Locate the cell with the specified text and output its [x, y] center coordinate. 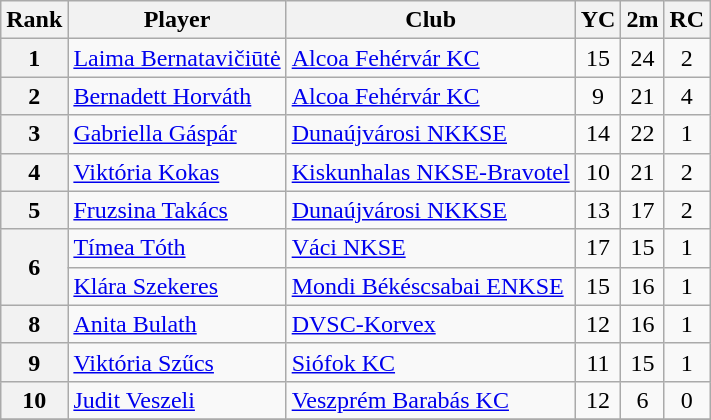
Fruzsina Takács [177, 210]
DVSC-Korvex [430, 324]
14 [598, 134]
5 [34, 210]
13 [598, 210]
Player [177, 20]
8 [34, 324]
11 [598, 362]
22 [642, 134]
Viktória Kokas [177, 172]
Kiskunhalas NKSE-Bravotel [430, 172]
Anita Bulath [177, 324]
Laima Bernatavičiūtė [177, 58]
3 [34, 134]
Viktória Szűcs [177, 362]
Mondi Békéscsabai ENKSE [430, 286]
0 [687, 400]
Gabriella Gáspár [177, 134]
Klára Szekeres [177, 286]
Club [430, 20]
Veszprém Barabás KC [430, 400]
Rank [34, 20]
RC [687, 20]
Váci NKSE [430, 248]
Siófok KC [430, 362]
2m [642, 20]
Tímea Tóth [177, 248]
YC [598, 20]
Judit Veszeli [177, 400]
24 [642, 58]
Bernadett Horváth [177, 96]
